For the text-containing cell, return its midpoint in (x, y) coordinate format. 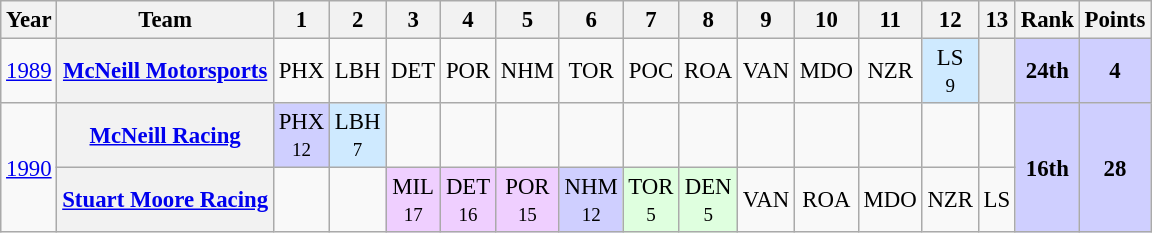
LBH (358, 72)
TOR (591, 72)
13 (996, 20)
LBH7 (358, 136)
6 (591, 20)
24th (1047, 72)
8 (708, 20)
POR15 (527, 200)
NHM (527, 72)
DET16 (468, 200)
POC (651, 72)
PHX (301, 72)
1 (301, 20)
PHX12 (301, 136)
12 (950, 20)
1990 (29, 168)
McNeill Motorsports (165, 72)
Year (29, 20)
LS (996, 200)
POR (468, 72)
DEN5 (708, 200)
3 (414, 20)
Stuart Moore Racing (165, 200)
2 (358, 20)
1989 (29, 72)
LS9 (950, 72)
McNeill Racing (165, 136)
TOR5 (651, 200)
11 (890, 20)
Points (1114, 20)
MIL17 (414, 200)
5 (527, 20)
9 (766, 20)
28 (1114, 168)
DET (414, 72)
Team (165, 20)
NHM12 (591, 200)
Rank (1047, 20)
10 (827, 20)
7 (651, 20)
16th (1047, 168)
